Identify which cell holds the provided text, then report its [x, y] central coordinate. 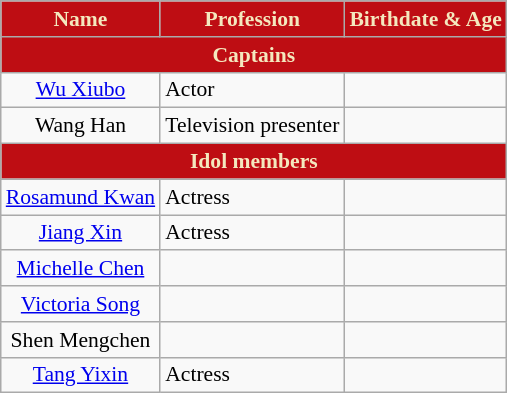
Rosamund Kwan [80, 197]
Name [80, 19]
Profession [252, 19]
Captains [254, 55]
Television presenter [252, 126]
Michelle Chen [80, 269]
Actor [252, 90]
Wang Han [80, 126]
Victoria Song [80, 304]
Birthdate & Age [425, 19]
Jiang Xin [80, 233]
Tang Yixin [80, 375]
Idol members [254, 162]
Shen Mengchen [80, 340]
Wu Xiubo [80, 90]
